For the text-containing cell, return its midpoint in (X, Y) coordinate format. 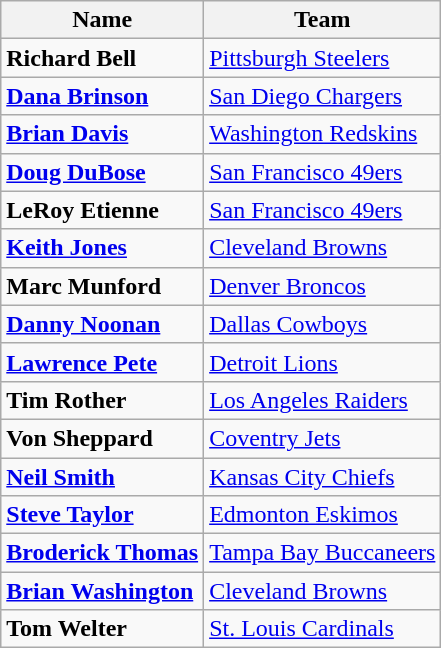
Von Sheppard (102, 438)
LeRoy Etienne (102, 210)
St. Louis Cardinals (322, 629)
San Diego Chargers (322, 96)
Brian Davis (102, 134)
Broderick Thomas (102, 553)
Coventry Jets (322, 438)
Neil Smith (102, 477)
Tom Welter (102, 629)
Brian Washington (102, 591)
Edmonton Eskimos (322, 515)
Team (322, 20)
Tampa Bay Buccaneers (322, 553)
Kansas City Chiefs (322, 477)
Lawrence Pete (102, 362)
Marc Munford (102, 286)
Doug DuBose (102, 172)
Washington Redskins (322, 134)
Denver Broncos (322, 286)
Detroit Lions (322, 362)
Name (102, 20)
Steve Taylor (102, 515)
Pittsburgh Steelers (322, 58)
Keith Jones (102, 248)
Richard Bell (102, 58)
Tim Rother (102, 400)
Danny Noonan (102, 324)
Dana Brinson (102, 96)
Dallas Cowboys (322, 324)
Los Angeles Raiders (322, 400)
